Scan for the cell matching the given text and deliver its (X, Y) coordinate at center. 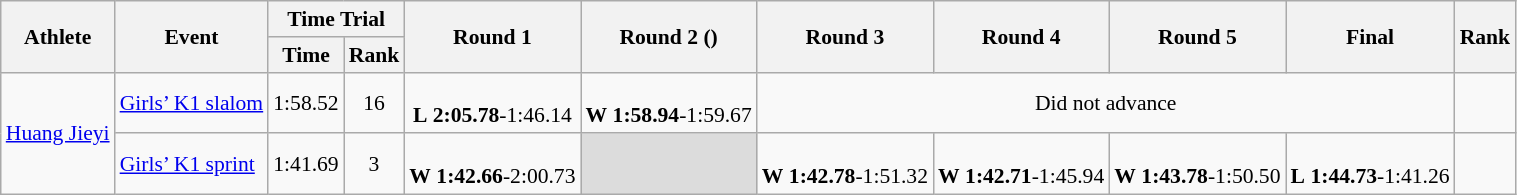
16 (374, 102)
Huang Jieyi (58, 133)
Round 4 (1021, 36)
W 1:43.78-1:50.50 (1197, 164)
Time Trial (336, 19)
Round 5 (1197, 36)
Athlete (58, 36)
W 1:42.71-1:45.94 (1021, 164)
Did not advance (1106, 102)
Final (1370, 36)
Round 2 () (669, 36)
W 1:42.66-2:00.73 (492, 164)
L 1:44.73-1:41.26 (1370, 164)
Round 1 (492, 36)
Girls’ K1 sprint (192, 164)
L 2:05.78-1:46.14 (492, 102)
1:58.52 (306, 102)
Time (306, 55)
W 1:42.78-1:51.32 (845, 164)
W 1:58.94-1:59.67 (669, 102)
Event (192, 36)
3 (374, 164)
Girls’ K1 slalom (192, 102)
Round 3 (845, 36)
1:41.69 (306, 164)
